Find where the given text appears and provide that cell's center as (x, y) coordinate. 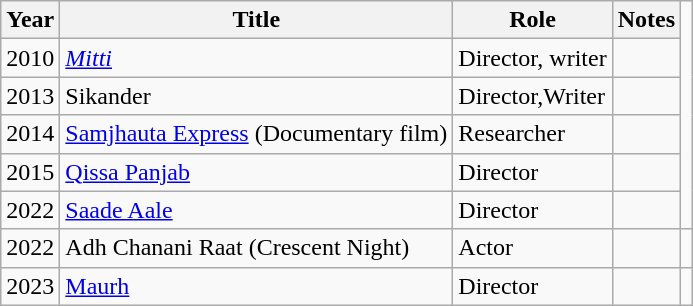
Samjhauta Express (Documentary film) (256, 134)
Adh Chanani Raat (Crescent Night) (256, 248)
Actor (532, 248)
2014 (30, 134)
Saade Aale (256, 210)
2013 (30, 96)
Qissa Panjab (256, 172)
Notes (646, 20)
Sikander (256, 96)
Researcher (532, 134)
Year (30, 20)
Role (532, 20)
Title (256, 20)
Director, writer (532, 58)
Director,Writer (532, 96)
2015 (30, 172)
Maurh (256, 286)
Mitti (256, 58)
2010 (30, 58)
2023 (30, 286)
